Provide the (X, Y) coordinate of the cell's center where the given text is located.  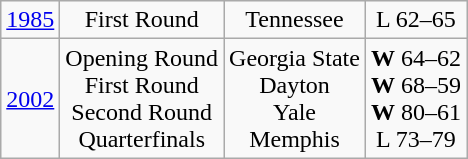
Opening RoundFirst RoundSecond RoundQuarterfinals (142, 98)
L 62–65 (416, 20)
2002 (30, 98)
W 64–62W 68–59W 80–61L 73–79 (416, 98)
Georgia StateDaytonYaleMemphis (295, 98)
1985 (30, 20)
First Round (142, 20)
Tennessee (295, 20)
